From the cell containing the given text, extract its center point as [x, y] coordinate. 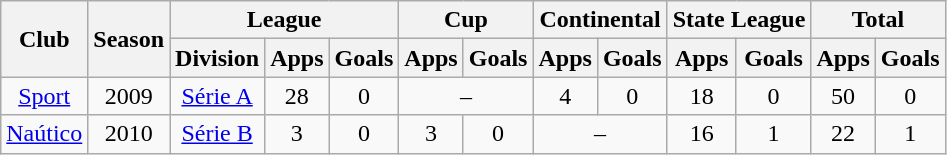
22 [843, 134]
16 [702, 134]
50 [843, 96]
2010 [129, 134]
28 [297, 96]
18 [702, 96]
Naútico [44, 134]
Série B [218, 134]
4 [565, 96]
2009 [129, 96]
Division [218, 58]
State League [739, 20]
Continental [600, 20]
Sport [44, 96]
Season [129, 39]
Cup [466, 20]
Total [878, 20]
League [284, 20]
Club [44, 39]
Série A [218, 96]
